Provide the [x, y] coordinate of the cell's center where the given text is located.  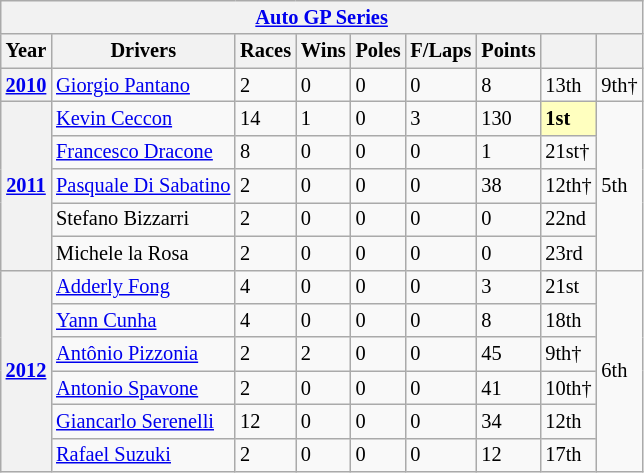
2012 [26, 371]
Rafael Suzuki [143, 455]
14 [266, 118]
2010 [26, 85]
10th† [568, 388]
Antonio Spavone [143, 388]
Adderly Fong [143, 287]
41 [508, 388]
38 [508, 186]
21st [568, 287]
Races [266, 51]
12th† [568, 186]
Year [26, 51]
F/Laps [442, 51]
17th [568, 455]
Antônio Pizzonia [143, 354]
Giorgio Pantano [143, 85]
Yann Cunha [143, 320]
21st† [568, 152]
130 [508, 118]
Giancarlo Serenelli [143, 421]
Michele la Rosa [143, 253]
6th [620, 371]
Drivers [143, 51]
18th [568, 320]
12th [568, 421]
Francesco Dracone [143, 152]
5th [620, 185]
1st [568, 118]
45 [508, 354]
13th [568, 85]
2011 [26, 185]
Auto GP Series [322, 17]
34 [508, 421]
Wins [324, 51]
22nd [568, 219]
Pasquale Di Sabatino [143, 186]
23rd [568, 253]
Kevin Ceccon [143, 118]
Points [508, 51]
Stefano Bizzarri [143, 219]
Poles [378, 51]
